Identify which cell holds the provided text, then report its [x, y] central coordinate. 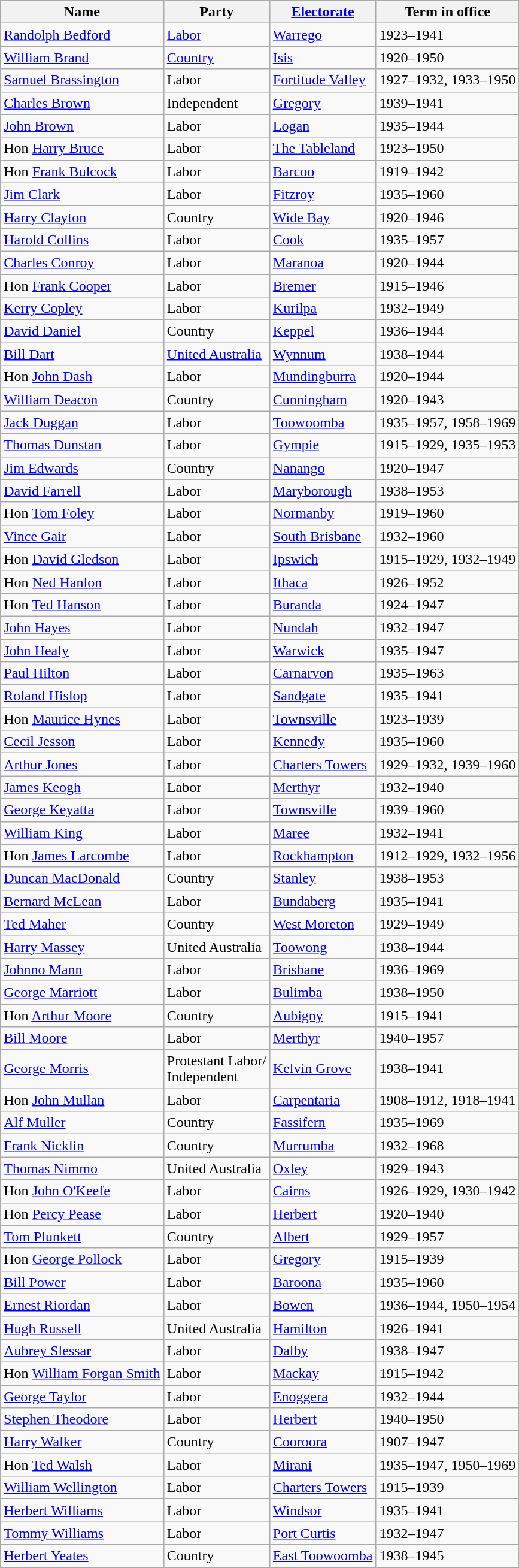
Sandgate [323, 696]
1907–1947 [448, 1442]
1932–1968 [448, 1146]
West Moreton [323, 924]
Electorate [323, 12]
Jim Clark [83, 194]
Carpentaria [323, 1100]
1938–1941 [448, 1069]
Mundingburra [323, 377]
Hon David Gledson [83, 559]
Hon Arthur Moore [83, 1016]
Herbert Williams [83, 1510]
Toowong [323, 947]
Wide Bay [323, 217]
Hon George Pollock [83, 1259]
Term in office [448, 12]
Bill Power [83, 1282]
Hon John Dash [83, 377]
Nanango [323, 468]
John Healy [83, 650]
Aubigny [323, 1016]
Ipswich [323, 559]
Harry Walker [83, 1442]
George Marriott [83, 992]
Maranoa [323, 262]
Murrumba [323, 1146]
George Taylor [83, 1397]
Randolph Bedford [83, 35]
Bill Moore [83, 1038]
Ithaca [323, 582]
1923–1941 [448, 35]
Mirani [323, 1465]
Barcoo [323, 171]
Ernest Riordan [83, 1305]
Port Curtis [323, 1533]
Kelvin Grove [323, 1069]
Buranda [323, 605]
Kennedy [323, 742]
Baroona [323, 1282]
Stephen Theodore [83, 1419]
Hon Frank Cooper [83, 286]
Aubrey Slessar [83, 1351]
1912–1929, 1932–1956 [448, 856]
Bulimba [323, 992]
East Toowoomba [323, 1556]
Cairns [323, 1191]
Albert [323, 1237]
Tommy Williams [83, 1533]
Roland Hislop [83, 696]
Ted Maher [83, 924]
Cecil Jesson [83, 742]
1915–1929, 1932–1949 [448, 559]
1932–1944 [448, 1397]
Hon Ted Hanson [83, 605]
William Deacon [83, 400]
Keppel [323, 331]
Duncan MacDonald [83, 878]
Normanby [323, 513]
Bernard McLean [83, 901]
Bill Dart [83, 354]
Mackay [323, 1373]
1920–1947 [448, 468]
Jim Edwards [83, 468]
David Farrell [83, 491]
Fortitude Valley [323, 80]
Dalby [323, 1351]
Hon Ted Walsh [83, 1465]
Charles Brown [83, 103]
Toowoomba [323, 422]
Windsor [323, 1510]
Johnno Mann [83, 969]
1936–1944, 1950–1954 [448, 1305]
1929–1943 [448, 1168]
Harry Clayton [83, 217]
Bremer [323, 286]
1935–1947 [448, 650]
Brisbane [323, 969]
Kurilpa [323, 309]
1919–1942 [448, 171]
1923–1950 [448, 149]
1932–1960 [448, 536]
Frank Nicklin [83, 1146]
Carnarvon [323, 673]
Hon Maurice Hynes [83, 719]
1938–1945 [448, 1556]
Maryborough [323, 491]
William Wellington [83, 1488]
Tom Plunkett [83, 1237]
1929–1957 [448, 1237]
Wynnum [323, 354]
1929–1932, 1939–1960 [448, 765]
1926–1941 [448, 1328]
Hon John Mullan [83, 1100]
Hon Frank Bulcock [83, 171]
1935–1963 [448, 673]
Name [83, 12]
1919–1960 [448, 513]
1939–1960 [448, 810]
Bundaberg [323, 901]
1935–1944 [448, 126]
Hon Percy Pease [83, 1214]
Independent [217, 103]
William Brand [83, 58]
John Brown [83, 126]
Hon James Larcombe [83, 856]
1929–1949 [448, 924]
1920–1946 [448, 217]
George Keyatta [83, 810]
Samuel Brassington [83, 80]
1932–1949 [448, 309]
Oxley [323, 1168]
Alf Muller [83, 1123]
1915–1929, 1935–1953 [448, 445]
1927–1932, 1933–1950 [448, 80]
1935–1969 [448, 1123]
1935–1957 [448, 240]
Jack Duggan [83, 422]
Paul Hilton [83, 673]
1926–1929, 1930–1942 [448, 1191]
James Keogh [83, 787]
Bowen [323, 1305]
Vince Gair [83, 536]
1935–1957, 1958–1969 [448, 422]
Stanley [323, 878]
Gympie [323, 445]
1932–1940 [448, 787]
Warwick [323, 650]
Thomas Nimmo [83, 1168]
Thomas Dunstan [83, 445]
South Brisbane [323, 536]
Party [217, 12]
1932–1941 [448, 833]
Fitzroy [323, 194]
1920–1940 [448, 1214]
Hon William Forgan Smith [83, 1373]
1938–1947 [448, 1351]
1920–1943 [448, 400]
Fassifern [323, 1123]
Hon Harry Bruce [83, 149]
1915–1942 [448, 1373]
Hugh Russell [83, 1328]
Charles Conroy [83, 262]
1915–1946 [448, 286]
Hon Tom Foley [83, 513]
Maree [323, 833]
William King [83, 833]
Warrego [323, 35]
Herbert Yeates [83, 1556]
Arthur Jones [83, 765]
Cook [323, 240]
Hon John O'Keefe [83, 1191]
Kerry Copley [83, 309]
Isis [323, 58]
1938–1950 [448, 992]
Harold Collins [83, 240]
1920–1950 [448, 58]
The Tableland [323, 149]
Logan [323, 126]
David Daniel [83, 331]
Harry Massey [83, 947]
Protestant Labor/Independent [217, 1069]
1915–1941 [448, 1016]
1926–1952 [448, 582]
Hon Ned Hanlon [83, 582]
1936–1969 [448, 969]
George Morris [83, 1069]
Cooroora [323, 1442]
John Hayes [83, 627]
Hamilton [323, 1328]
1924–1947 [448, 605]
Nundah [323, 627]
1936–1944 [448, 331]
1935–1947, 1950–1969 [448, 1465]
1940–1950 [448, 1419]
1908–1912, 1918–1941 [448, 1100]
1940–1957 [448, 1038]
1923–1939 [448, 719]
Enoggera [323, 1397]
Rockhampton [323, 856]
1939–1941 [448, 103]
Cunningham [323, 400]
